Extract the [X, Y] coordinate from the center of the cell holding the provided text.  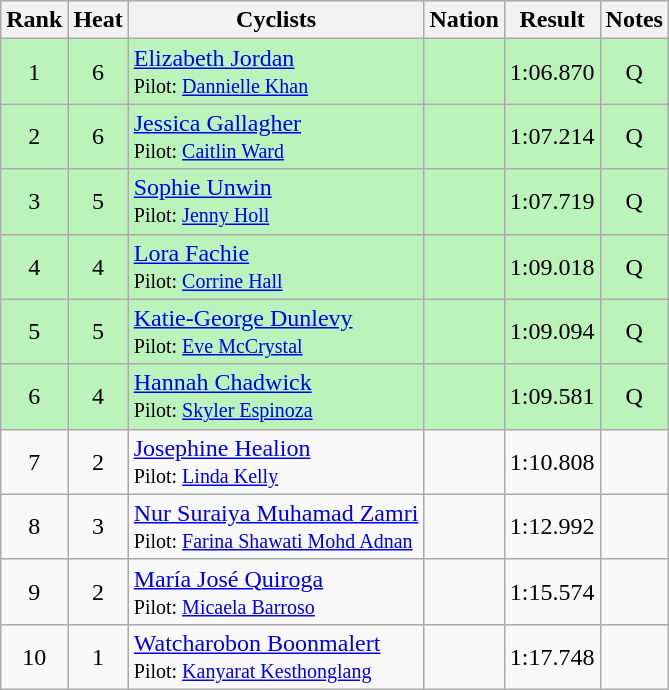
1:06.870 [552, 72]
Nation [464, 20]
Rank [34, 20]
1:09.094 [552, 332]
Jessica GallagherPilot: Caitlin Ward [276, 136]
9 [34, 592]
10 [34, 656]
1:07.214 [552, 136]
Nur Suraiya Muhamad ZamriPilot: Farina Shawati Mohd Adnan [276, 526]
1:15.574 [552, 592]
Sophie UnwinPilot: Jenny Holl [276, 202]
8 [34, 526]
Notes [634, 20]
Katie-George DunlevyPilot: Eve McCrystal [276, 332]
Watcharobon BoonmalertPilot: Kanyarat Kesthonglang [276, 656]
1:07.719 [552, 202]
7 [34, 462]
Elizabeth JordanPilot: Dannielle Khan [276, 72]
1:09.018 [552, 266]
Result [552, 20]
Josephine HealionPilot: Linda Kelly [276, 462]
Hannah ChadwickPilot: Skyler Espinoza [276, 396]
1:09.581 [552, 396]
1:17.748 [552, 656]
Cyclists [276, 20]
1:10.808 [552, 462]
1:12.992 [552, 526]
Heat [98, 20]
Lora FachiePilot: Corrine Hall [276, 266]
María José QuirogaPilot: Micaela Barroso [276, 592]
